Detect which cell encompasses the target text, then output its [X, Y] center coordinate. 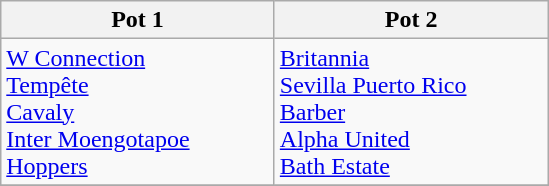
Pot 1 [138, 20]
W Connection Tempête Cavaly Inter Moengotapoe Hoppers [138, 112]
Pot 2 [411, 20]
Britannia Sevilla Puerto Rico Barber Alpha United Bath Estate [411, 112]
